For the text-containing cell, return its midpoint in [x, y] coordinate format. 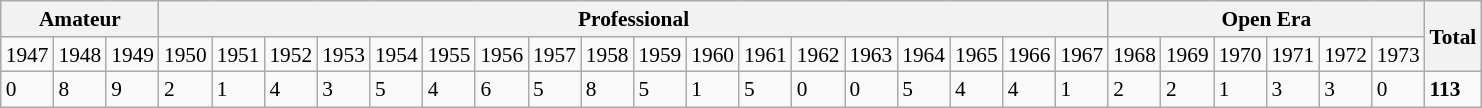
1962 [818, 55]
1965 [976, 55]
Professional [634, 19]
9 [132, 90]
1958 [608, 55]
1950 [186, 55]
113 [1454, 90]
1956 [502, 55]
1947 [28, 55]
1971 [1292, 55]
1961 [766, 55]
1964 [924, 55]
6 [502, 90]
1970 [1240, 55]
1953 [344, 55]
Total [1454, 36]
1968 [1134, 55]
1966 [1030, 55]
1949 [132, 55]
1963 [870, 55]
1973 [1398, 55]
1967 [1082, 55]
1954 [396, 55]
Amateur [80, 19]
Open Era [1266, 19]
1948 [80, 55]
1952 [290, 55]
1972 [1346, 55]
1960 [712, 55]
1951 [238, 55]
1955 [450, 55]
1969 [1188, 55]
1959 [660, 55]
1957 [554, 55]
